From the cell containing the given text, extract its center point as [X, Y] coordinate. 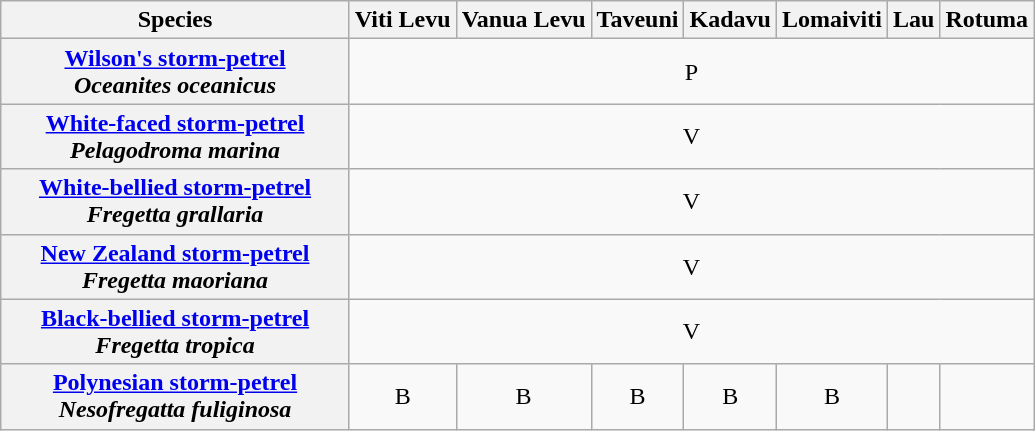
Lau [913, 20]
Polynesian storm-petrelNesofregatta fuliginosa [176, 396]
Kadavu [730, 20]
Black-bellied storm-petrelFregetta tropica [176, 332]
New Zealand storm-petrelFregetta maoriana [176, 266]
Taveuni [638, 20]
White-faced storm-petrelPelagodroma marina [176, 136]
Wilson's storm-petrelOceanites oceanicus [176, 72]
White-bellied storm-petrelFregetta grallaria [176, 202]
Vanua Levu [524, 20]
P [691, 72]
Species [176, 20]
Viti Levu [402, 20]
Rotuma [987, 20]
Lomaiviti [832, 20]
